For the text-containing cell, return its midpoint in [x, y] coordinate format. 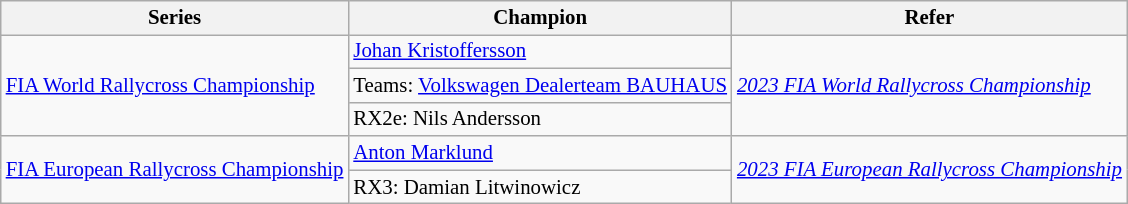
Refer [930, 18]
FIA World Rallycross Championship [175, 85]
2023 FIA European Rallycross Championship [930, 170]
Series [175, 18]
FIA European Rallycross Championship [175, 170]
RX3: Damian Litwinowicz [540, 187]
Anton Marklund [540, 153]
Johan Kristoffersson [540, 51]
Champion [540, 18]
2023 FIA World Rallycross Championship [930, 85]
Teams: Volkswagen Dealerteam BAUHAUS [540, 85]
RX2e: Nils Andersson [540, 119]
